Find where the given text appears and provide that cell's center as (x, y) coordinate. 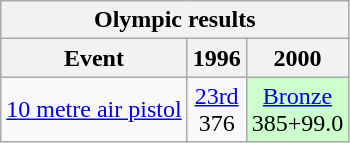
Olympic results (175, 20)
23rd376 (216, 110)
10 metre air pistol (94, 110)
2000 (298, 58)
Event (94, 58)
Bronze385+99.0 (298, 110)
1996 (216, 58)
